Extract the (X, Y) coordinate from the center of the cell holding the provided text.  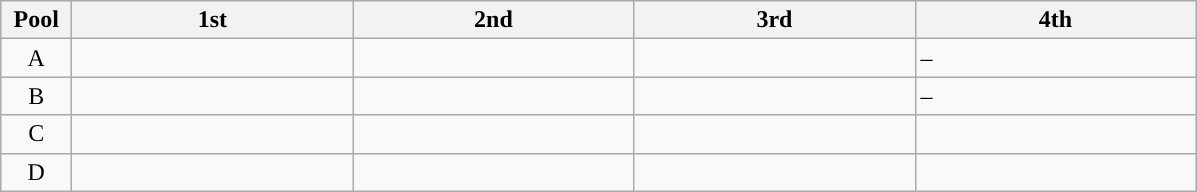
2nd (494, 20)
B (36, 96)
1st (212, 20)
Pool (36, 20)
A (36, 58)
D (36, 172)
3rd (774, 20)
4th (1056, 20)
C (36, 134)
